Return [X, Y] of the center of cell containing provided text 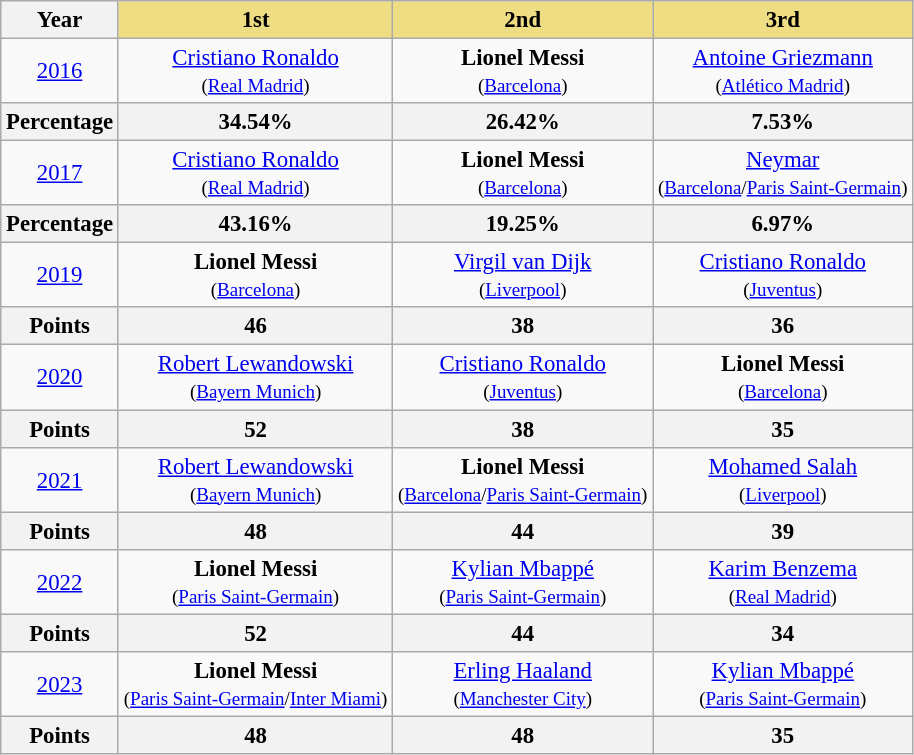
39 [783, 531]
2016 [60, 72]
Neymar (Barcelona/Paris Saint-Germain) [783, 174]
3rd [783, 20]
43.16% [255, 224]
Erling Haaland (Manchester City) [523, 684]
34 [783, 633]
2nd [523, 20]
Antoine Griezmann (Atlético Madrid) [783, 72]
Virgil van Dijk (Liverpool) [523, 276]
1st [255, 20]
Lionel Messi (Paris Saint-Germain/Inter Miami) [255, 684]
Lionel Messi (Barcelona/Paris Saint-Germain) [523, 480]
Lionel Messi (Paris Saint-Germain) [255, 582]
2017 [60, 174]
2021 [60, 480]
34.54% [255, 122]
Mohamed Salah (Liverpool) [783, 480]
46 [255, 327]
2023 [60, 684]
2022 [60, 582]
2020 [60, 378]
36 [783, 327]
19.25% [523, 224]
26.42% [523, 122]
Year [60, 20]
Karim Benzema (Real Madrid) [783, 582]
6.97% [783, 224]
7.53% [783, 122]
2019 [60, 276]
